Return the (x, y) coordinate for the center point of the cell that contains the specified text.  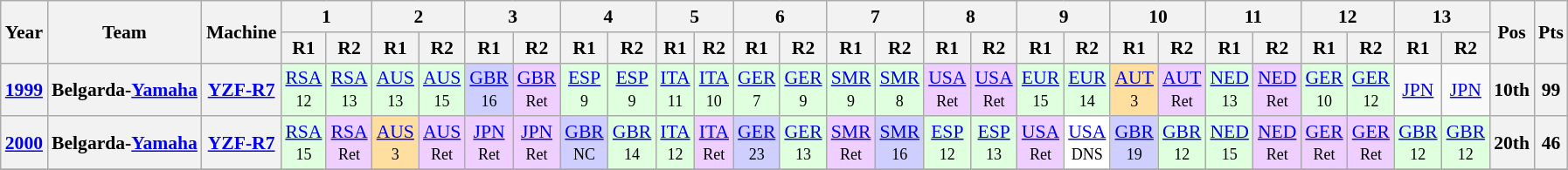
9 (1065, 17)
11 (1253, 17)
13 (1442, 17)
ITA10 (714, 89)
1 (326, 17)
AUS13 (395, 89)
ESP12 (947, 143)
RSA15 (303, 143)
4 (608, 17)
SMRRet (851, 143)
RSARet (349, 143)
8 (970, 17)
GBRRet (537, 89)
12 (1348, 17)
10 (1157, 17)
USADNS (1087, 143)
GBR14 (633, 143)
RSA13 (349, 89)
ITA12 (675, 143)
Pts (1551, 31)
NED13 (1229, 89)
AUS15 (442, 89)
SMR8 (899, 89)
3 (512, 17)
Machine (241, 31)
EUR14 (1087, 89)
20th (1512, 143)
GER9 (802, 89)
10th (1512, 89)
ESP13 (993, 143)
RSA12 (303, 89)
5 (694, 17)
SMR16 (899, 143)
46 (1551, 143)
GBR16 (489, 89)
AUT3 (1134, 89)
GER10 (1323, 89)
GBRNC (584, 143)
GER7 (757, 89)
AUS3 (395, 143)
2 (420, 17)
Pos (1512, 31)
ITARet (714, 143)
SMR9 (851, 89)
AUSRet (442, 143)
Team (124, 31)
Year (24, 31)
6 (780, 17)
7 (876, 17)
99 (1551, 89)
GER13 (802, 143)
GBR19 (1134, 143)
AUTRet (1182, 89)
ITA11 (675, 89)
1999 (24, 89)
EUR15 (1040, 89)
GER12 (1370, 89)
GER23 (757, 143)
NED15 (1229, 143)
2000 (24, 143)
